Return [x, y] of the center of cell containing provided text 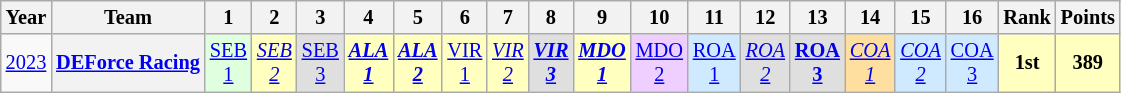
ROA2 [766, 63]
MDO1 [602, 63]
10 [660, 17]
ROA1 [714, 63]
Rank [1026, 17]
8 [552, 17]
11 [714, 17]
6 [464, 17]
Points [1088, 17]
4 [368, 17]
SEB1 [228, 63]
3 [320, 17]
12 [766, 17]
5 [418, 17]
ALA2 [418, 63]
ALA1 [368, 63]
2023 [26, 63]
1st [1026, 63]
VIR2 [508, 63]
COA3 [972, 63]
Year [26, 17]
2 [274, 17]
1 [228, 17]
DEForce Racing [128, 63]
MDO2 [660, 63]
VIR3 [552, 63]
16 [972, 17]
COA2 [920, 63]
VIR1 [464, 63]
SEB3 [320, 63]
15 [920, 17]
7 [508, 17]
9 [602, 17]
14 [870, 17]
Team [128, 17]
ROA3 [818, 63]
COA1 [870, 63]
SEB2 [274, 63]
13 [818, 17]
389 [1088, 63]
